Identify which cell holds the provided text, then report its [x, y] central coordinate. 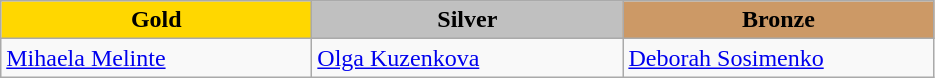
Deborah Sosimenko [778, 58]
Olga Kuzenkova [468, 58]
Gold [156, 20]
Bronze [778, 20]
Mihaela Melinte [156, 58]
Silver [468, 20]
